Determine the (X, Y) coordinate at the center of the cell enclosing the given text.  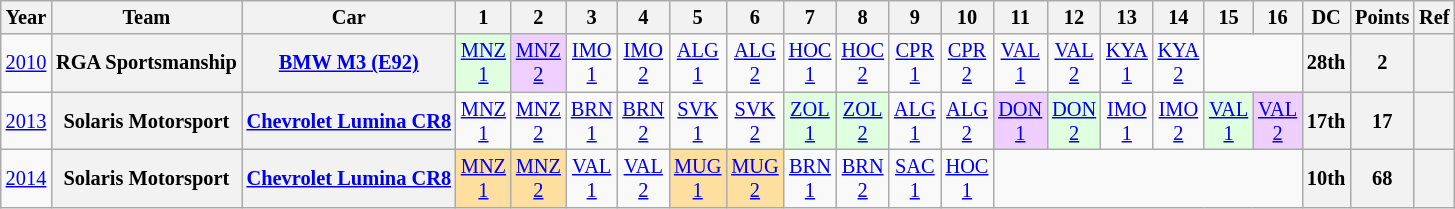
68 (1382, 178)
9 (915, 17)
KYA1 (1127, 63)
Ref (1434, 17)
CPR1 (915, 63)
15 (1228, 17)
MUG2 (754, 178)
ZOL1 (810, 121)
DC (1326, 17)
12 (1074, 17)
MUG1 (698, 178)
KYA2 (1179, 63)
Points (1382, 17)
4 (643, 17)
Team (146, 17)
DON2 (1074, 121)
3 (592, 17)
Year (26, 17)
1 (484, 17)
5 (698, 17)
14 (1179, 17)
2014 (26, 178)
DON1 (1020, 121)
10 (968, 17)
SAC1 (915, 178)
SVK2 (754, 121)
Car (349, 17)
8 (862, 17)
BMW M3 (E92) (349, 63)
2013 (26, 121)
SVK1 (698, 121)
ZOL2 (862, 121)
2010 (26, 63)
16 (1278, 17)
28th (1326, 63)
11 (1020, 17)
13 (1127, 17)
10th (1326, 178)
6 (754, 17)
RGA Sportsmanship (146, 63)
17 (1382, 121)
HOC2 (862, 63)
CPR2 (968, 63)
7 (810, 17)
17th (1326, 121)
